Capture the cell that displays the provided text and extract its (x, y) central coordinate. 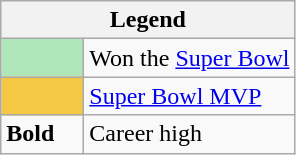
Super Bowl MVP (190, 96)
Won the Super Bowl (190, 58)
Career high (190, 134)
Bold (42, 134)
Legend (148, 20)
